Pinpoint the cell where the given text exists, returning its [x, y] midpoint coordinate. 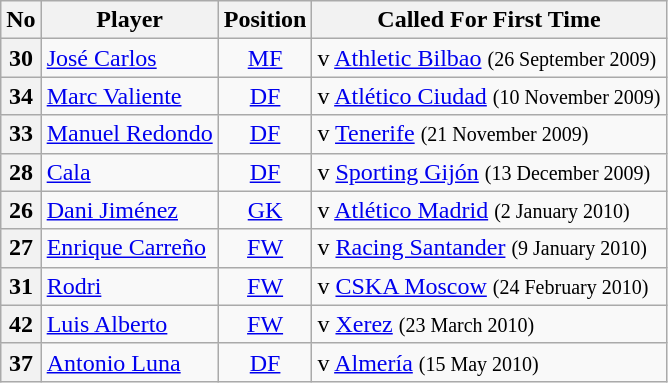
34 [21, 96]
Luis Alberto [130, 324]
v Atlético Ciudad (10 November 2009) [489, 96]
27 [21, 248]
37 [21, 362]
v Atlético Madrid (2 January 2010) [489, 210]
Rodri [130, 286]
MF [265, 58]
42 [21, 324]
Antonio Luna [130, 362]
Dani Jiménez [130, 210]
v Athletic Bilbao (26 September 2009) [489, 58]
No [21, 20]
31 [21, 286]
v Racing Santander (9 January 2010) [489, 248]
Cala [130, 172]
28 [21, 172]
v Almería (15 May 2010) [489, 362]
v Tenerife (21 November 2009) [489, 134]
Marc Valiente [130, 96]
26 [21, 210]
Enrique Carreño [130, 248]
33 [21, 134]
Position [265, 20]
Player [130, 20]
GK [265, 210]
José Carlos [130, 58]
Called For First Time [489, 20]
v CSKA Moscow (24 February 2010) [489, 286]
v Xerez (23 March 2010) [489, 324]
Manuel Redondo [130, 134]
v Sporting Gijón (13 December 2009) [489, 172]
30 [21, 58]
